Return the [X, Y] coordinate for the center point of the cell that contains the specified text.  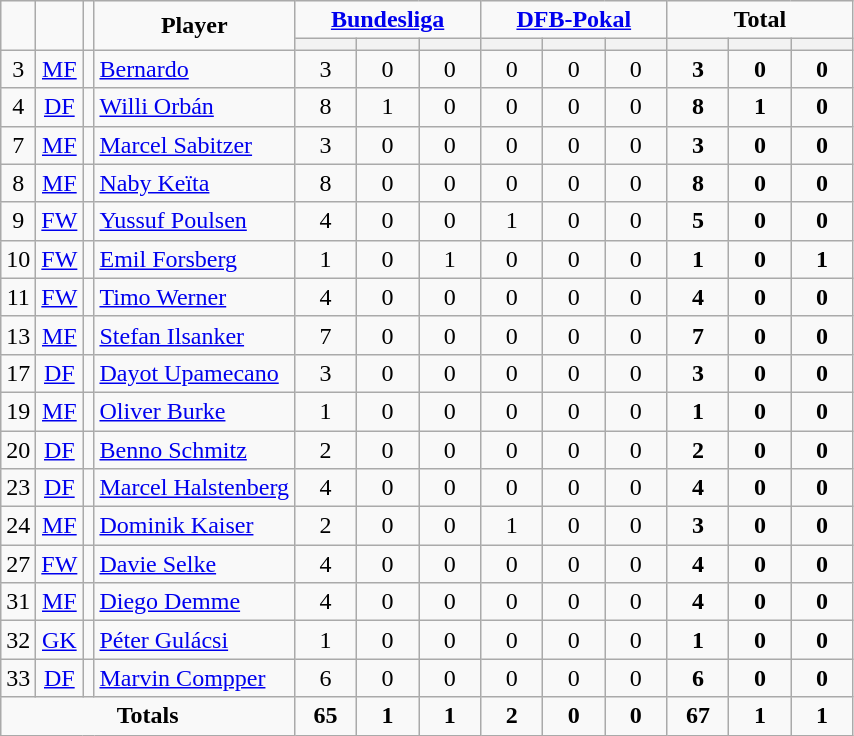
20 [18, 449]
27 [18, 564]
19 [18, 411]
23 [18, 488]
Marvin Compper [194, 678]
5 [698, 221]
65 [325, 716]
17 [18, 373]
GK [60, 640]
24 [18, 526]
Péter Gulácsi [194, 640]
9 [18, 221]
Player [194, 26]
33 [18, 678]
Total [760, 20]
32 [18, 640]
DFB-Pokal [574, 20]
67 [698, 716]
Benno Schmitz [194, 449]
Yussuf Poulsen [194, 221]
Diego Demme [194, 602]
11 [18, 297]
31 [18, 602]
10 [18, 259]
Davie Selke [194, 564]
Bernardo [194, 69]
Dominik Kaiser [194, 526]
Stefan Ilsanker [194, 335]
Dayot Upamecano [194, 373]
Oliver Burke [194, 411]
Marcel Sabitzer [194, 145]
Willi Orbán [194, 107]
Bundesliga [387, 20]
Totals [148, 716]
13 [18, 335]
Marcel Halstenberg [194, 488]
Emil Forsberg [194, 259]
Naby Keïta [194, 183]
Timo Werner [194, 297]
